Extract the (x, y) coordinate from the center of the cell holding the provided text.  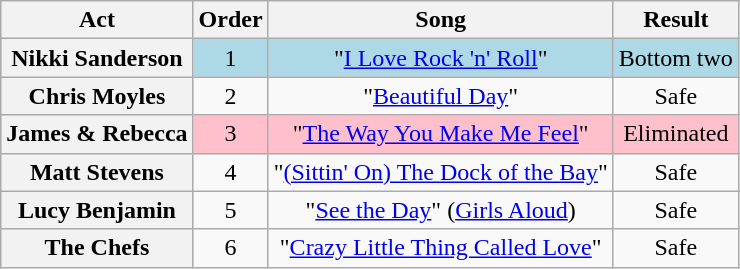
1 (230, 58)
Result (676, 20)
"See the Day" (Girls Aloud) (440, 210)
"(Sittin' On) The Dock of the Bay" (440, 172)
3 (230, 134)
"I Love Rock 'n' Roll" (440, 58)
5 (230, 210)
Order (230, 20)
"The Way You Make Me Feel" (440, 134)
Lucy Benjamin (97, 210)
Act (97, 20)
Chris Moyles (97, 96)
Matt Stevens (97, 172)
2 (230, 96)
"Crazy Little Thing Called Love" (440, 248)
6 (230, 248)
4 (230, 172)
Nikki Sanderson (97, 58)
Eliminated (676, 134)
Song (440, 20)
The Chefs (97, 248)
"Beautiful Day" (440, 96)
Bottom two (676, 58)
James & Rebecca (97, 134)
